Locate the cell with the specified text and output its (x, y) center coordinate. 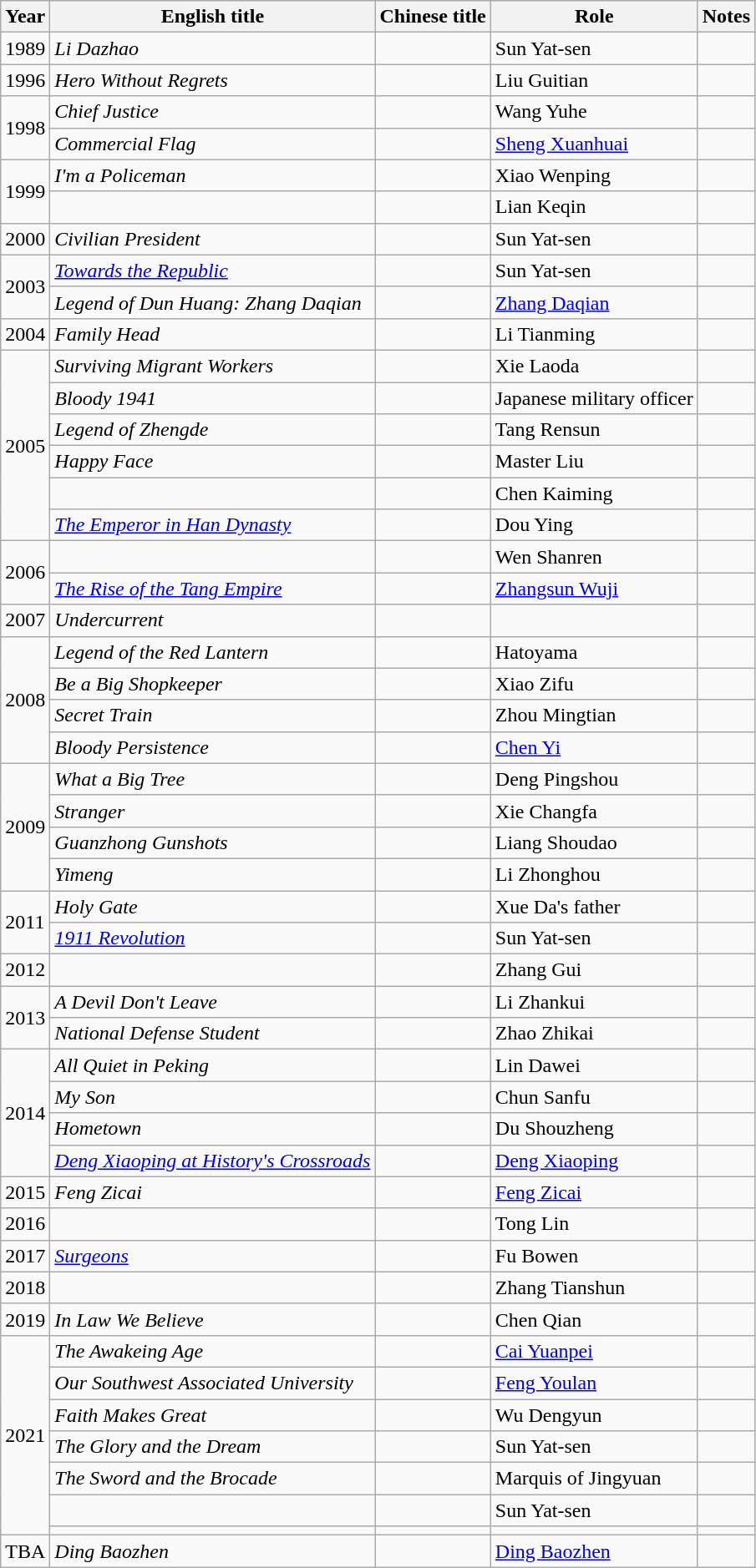
TBA (25, 1551)
Tong Lin (594, 1224)
2009 (25, 827)
2016 (25, 1224)
2011 (25, 922)
2017 (25, 1256)
A Devil Don't Leave (212, 1002)
All Quiet in Peking (212, 1065)
Faith Makes Great (212, 1415)
2012 (25, 970)
2005 (25, 445)
Surgeons (212, 1256)
Li Zhonghou (594, 874)
2007 (25, 620)
2021 (25, 1434)
Xiao Zifu (594, 684)
2014 (25, 1113)
Chun Sanfu (594, 1097)
Li Dazhao (212, 48)
Xiao Wenping (594, 175)
Commercial Flag (212, 144)
What a Big Tree (212, 779)
Year (25, 17)
Legend of Dun Huang: Zhang Daqian (212, 302)
Legend of the Red Lantern (212, 652)
Li Tianming (594, 334)
Hatoyama (594, 652)
Hometown (212, 1129)
Surviving Migrant Workers (212, 366)
Happy Face (212, 462)
Feng Youlan (594, 1383)
Liang Shoudao (594, 842)
1998 (25, 128)
Deng Xiaoping (594, 1161)
Chen Kaiming (594, 493)
Towards the Republic (212, 271)
Zhang Tianshun (594, 1287)
National Defense Student (212, 1034)
2006 (25, 573)
Guanzhong Gunshots (212, 842)
1911 Revolution (212, 938)
Holy Gate (212, 906)
2018 (25, 1287)
Zhangsun Wuji (594, 589)
Dou Ying (594, 525)
Marquis of Jingyuan (594, 1479)
Be a Big Shopkeeper (212, 684)
Our Southwest Associated University (212, 1383)
2000 (25, 239)
Chinese title (433, 17)
Bloody Persistence (212, 747)
Cai Yuanpei (594, 1351)
The Rise of the Tang Empire (212, 589)
Wen Shanren (594, 557)
Secret Train (212, 716)
My Son (212, 1097)
Deng Pingshou (594, 779)
2019 (25, 1319)
Role (594, 17)
The Glory and the Dream (212, 1447)
Sheng Xuanhuai (594, 144)
Hero Without Regrets (212, 80)
I'm a Policeman (212, 175)
Legend of Zhengde (212, 430)
The Emperor in Han Dynasty (212, 525)
Undercurrent (212, 620)
2003 (25, 286)
Zhao Zhikai (594, 1034)
Zhang Gui (594, 970)
2004 (25, 334)
Japanese military officer (594, 398)
Chen Yi (594, 747)
Xie Laoda (594, 366)
Fu Bowen (594, 1256)
Liu Guitian (594, 80)
Wu Dengyun (594, 1415)
1989 (25, 48)
Civilian President (212, 239)
2013 (25, 1018)
Lian Keqin (594, 207)
Xue Da's father (594, 906)
1999 (25, 191)
Notes (726, 17)
Stranger (212, 811)
In Law We Believe (212, 1319)
Yimeng (212, 874)
Tang Rensun (594, 430)
Lin Dawei (594, 1065)
Du Shouzheng (594, 1129)
The Sword and the Brocade (212, 1479)
Family Head (212, 334)
1996 (25, 80)
Zhou Mingtian (594, 716)
Deng Xiaoping at History's Crossroads (212, 1161)
Chief Justice (212, 112)
Xie Changfa (594, 811)
Master Liu (594, 462)
Bloody 1941 (212, 398)
Zhang Daqian (594, 302)
2008 (25, 700)
English title (212, 17)
The Awakeing Age (212, 1351)
Chen Qian (594, 1319)
2015 (25, 1192)
Wang Yuhe (594, 112)
Li Zhankui (594, 1002)
